From the cell containing the given text, extract its center point as (X, Y) coordinate. 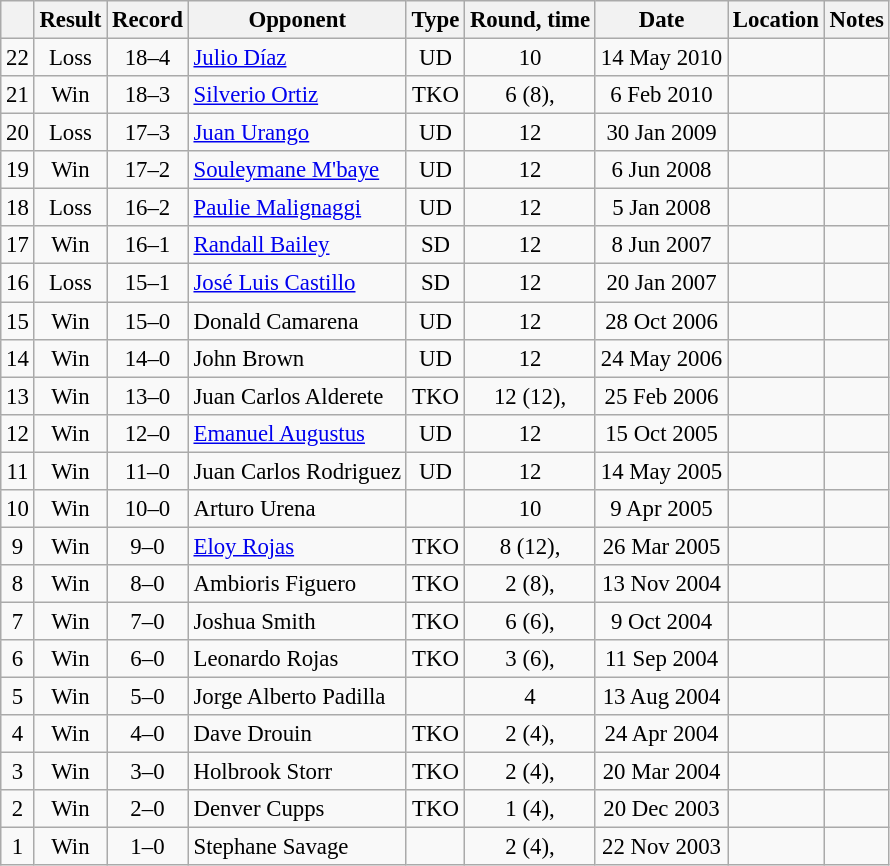
Ambioris Figuero (297, 584)
Arturo Urena (297, 509)
10–0 (148, 509)
8 (12), (530, 546)
6 (6), (530, 621)
11 (18, 471)
2 (8), (530, 584)
7 (18, 621)
21 (18, 95)
Date (661, 20)
18–3 (148, 95)
1 (18, 847)
Julio Díaz (297, 58)
30 Jan 2009 (661, 133)
5 Jan 2008 (661, 208)
9 Oct 2004 (661, 621)
24 May 2006 (661, 358)
Juan Carlos Alderete (297, 396)
Dave Drouin (297, 734)
12–0 (148, 433)
6 (8), (530, 95)
Eloy Rojas (297, 546)
26 Mar 2005 (661, 546)
Leonardo Rojas (297, 659)
Round, time (530, 20)
14 May 2005 (661, 471)
20 Jan 2007 (661, 283)
9 Apr 2005 (661, 509)
Notes (856, 20)
2–0 (148, 809)
José Luis Castillo (297, 283)
6–0 (148, 659)
8–0 (148, 584)
John Brown (297, 358)
28 Oct 2006 (661, 321)
2 (18, 809)
6 (18, 659)
9–0 (148, 546)
15 (18, 321)
16 (18, 283)
3–0 (148, 772)
Juan Urango (297, 133)
7–0 (148, 621)
15 Oct 2005 (661, 433)
17–2 (148, 170)
Souleymane M'baye (297, 170)
Donald Camarena (297, 321)
14 (18, 358)
20 Mar 2004 (661, 772)
14 May 2010 (661, 58)
13 Aug 2004 (661, 697)
8 Jun 2007 (661, 245)
16–1 (148, 245)
11–0 (148, 471)
13 (18, 396)
Result (70, 20)
22 Nov 2003 (661, 847)
8 (18, 584)
Holbrook Storr (297, 772)
17 (18, 245)
3 (6), (530, 659)
17–3 (148, 133)
1 (4), (530, 809)
20 (18, 133)
20 Dec 2003 (661, 809)
6 Jun 2008 (661, 170)
Emanuel Augustus (297, 433)
Jorge Alberto Padilla (297, 697)
Type (435, 20)
13–0 (148, 396)
Stephane Savage (297, 847)
18–4 (148, 58)
16–2 (148, 208)
11 Sep 2004 (661, 659)
4–0 (148, 734)
Denver Cupps (297, 809)
Juan Carlos Rodriguez (297, 471)
Silverio Ortiz (297, 95)
1–0 (148, 847)
19 (18, 170)
13 Nov 2004 (661, 584)
22 (18, 58)
25 Feb 2006 (661, 396)
6 Feb 2010 (661, 95)
Joshua Smith (297, 621)
18 (18, 208)
Location (776, 20)
24 Apr 2004 (661, 734)
12 (12), (530, 396)
5 (18, 697)
14–0 (148, 358)
5–0 (148, 697)
9 (18, 546)
3 (18, 772)
15–0 (148, 321)
Randall Bailey (297, 245)
Paulie Malignaggi (297, 208)
15–1 (148, 283)
Record (148, 20)
Opponent (297, 20)
